Return [x, y] of the center of cell containing provided text 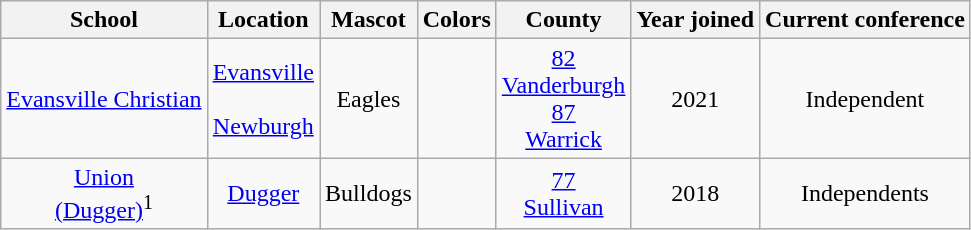
77 Sullivan [564, 194]
Year joined [696, 20]
Independents [866, 194]
Mascot [369, 20]
Bulldogs [369, 194]
Union(Dugger)1 [104, 194]
Evansville Newburgh [263, 98]
2021 [696, 98]
Evansville Christian [104, 98]
County [564, 20]
82Vanderburgh 87Warrick [564, 98]
2018 [696, 194]
Current conference [866, 20]
School [104, 20]
Eagles [369, 98]
Location [263, 20]
Independent [866, 98]
Dugger [263, 194]
Colors [456, 20]
